From the cell containing the given text, extract its center point as [X, Y] coordinate. 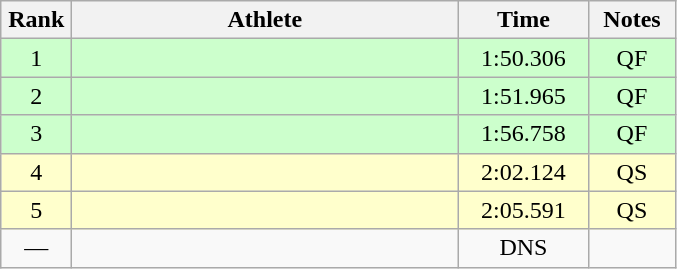
— [36, 248]
2 [36, 96]
5 [36, 210]
Rank [36, 20]
DNS [524, 248]
1:56.758 [524, 134]
4 [36, 172]
Notes [632, 20]
2:02.124 [524, 172]
2:05.591 [524, 210]
Time [524, 20]
1:50.306 [524, 58]
3 [36, 134]
Athlete [265, 20]
1 [36, 58]
1:51.965 [524, 96]
